Output the [X, Y] coordinate of the center of the cell containing the given text.  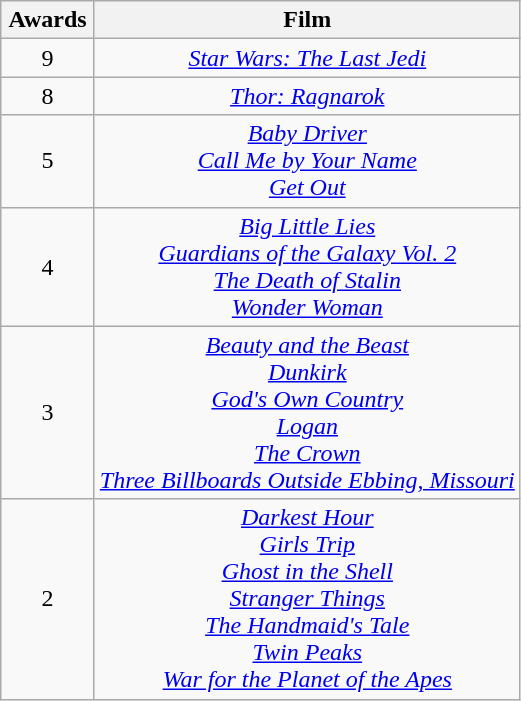
3 [48, 412]
8 [48, 96]
Beauty and the Beast Dunkirk God's Own Country Logan The Crown Three Billboards Outside Ebbing, Missouri [307, 412]
Thor: Ragnarok [307, 96]
2 [48, 599]
5 [48, 161]
9 [48, 58]
Big Little Lies Guardians of the Galaxy Vol. 2 The Death of Stalin Wonder Woman [307, 266]
Darkest Hour Girls Trip Ghost in the Shell Stranger Things The Handmaid's Tale Twin Peaks War for the Planet of the Apes [307, 599]
Film [307, 20]
Star Wars: The Last Jedi [307, 58]
Awards [48, 20]
Baby Driver Call Me by Your Name Get Out [307, 161]
4 [48, 266]
